Pinpoint the cell where the given text exists, returning its (x, y) midpoint coordinate. 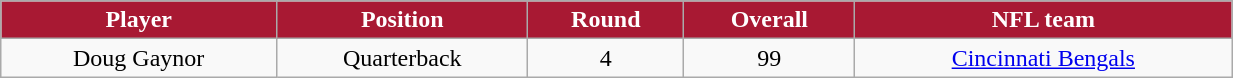
Quarterback (402, 58)
4 (606, 58)
Position (402, 20)
Cincinnati Bengals (1044, 58)
Player (139, 20)
Doug Gaynor (139, 58)
NFL team (1044, 20)
Overall (770, 20)
Round (606, 20)
99 (770, 58)
